Identify which cell holds the provided text, then report its (x, y) central coordinate. 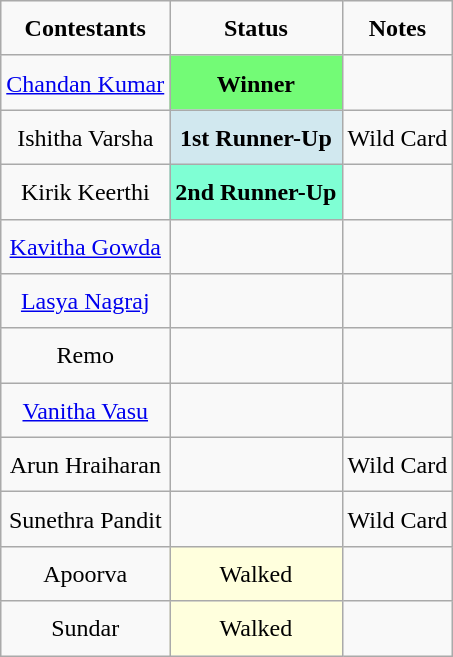
2nd Runner-Up (256, 192)
Status (256, 28)
Vanitha Vasu (86, 410)
Chandan Kumar (86, 82)
Lasya Nagraj (86, 302)
Sunethra Pandit (86, 520)
Remo (86, 356)
1st Runner-Up (256, 138)
Apoorva (86, 574)
Arun Hraiharan (86, 464)
Ishitha Varsha (86, 138)
Kavitha Gowda (86, 246)
Kirik Keerthi (86, 192)
Contestants (86, 28)
Notes (398, 28)
Sundar (86, 628)
Winner (256, 82)
